Provide the [x, y] coordinate of the cell's center where the given text is located.  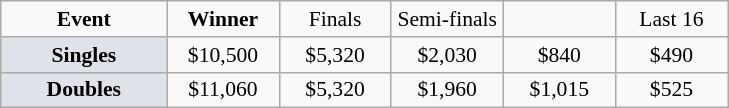
$10,500 [223, 55]
Last 16 [671, 19]
Event [84, 19]
$11,060 [223, 90]
Singles [84, 55]
$1,015 [559, 90]
Semi-finals [447, 19]
Doubles [84, 90]
$1,960 [447, 90]
$490 [671, 55]
$525 [671, 90]
$840 [559, 55]
Winner [223, 19]
$2,030 [447, 55]
Finals [335, 19]
